Output the (X, Y) coordinate of the center of the cell containing the given text.  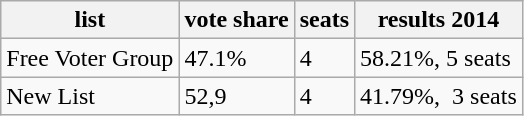
seats (324, 20)
New List (90, 96)
41.79%, 3 seats (439, 96)
results 2014 (439, 20)
47.1% (236, 58)
vote share (236, 20)
58.21%, 5 seats (439, 58)
Free Voter Group (90, 58)
list (90, 20)
52,9 (236, 96)
